Extract the (x, y) coordinate from the center of the cell holding the provided text.  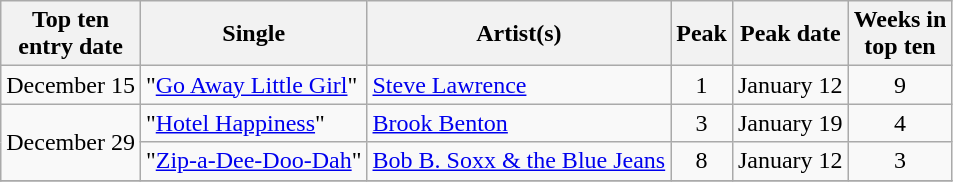
8 (702, 161)
Top tenentry date (71, 34)
9 (900, 85)
Peak date (790, 34)
January 19 (790, 123)
Bob B. Soxx & the Blue Jeans (519, 161)
4 (900, 123)
Single (254, 34)
"Go Away Little Girl" (254, 85)
1 (702, 85)
Weeks intop ten (900, 34)
Brook Benton (519, 123)
"Zip-a-Dee-Doo-Dah" (254, 161)
December 29 (71, 142)
Artist(s) (519, 34)
"Hotel Happiness" (254, 123)
Peak (702, 34)
Steve Lawrence (519, 85)
December 15 (71, 85)
